Scan for the cell matching the given text and deliver its (x, y) coordinate at center. 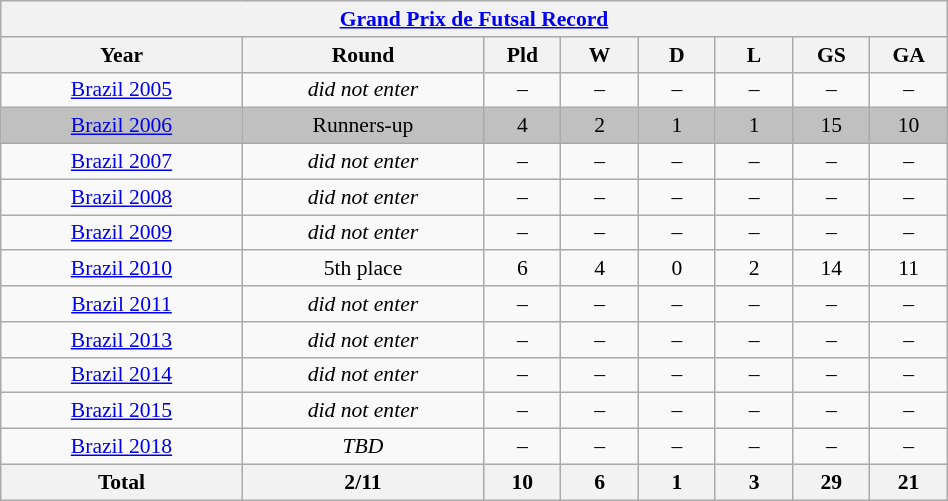
Brazil 2013 (122, 340)
Year (122, 55)
15 (832, 126)
L (754, 55)
Brazil 2006 (122, 126)
14 (832, 269)
Brazil 2005 (122, 90)
Brazil 2007 (122, 162)
Brazil 2015 (122, 411)
Brazil 2011 (122, 304)
GS (832, 55)
Brazil 2010 (122, 269)
3 (754, 482)
Brazil 2014 (122, 375)
Pld (522, 55)
Runners-up (362, 126)
Grand Prix de Futsal Record (474, 19)
5th place (362, 269)
Brazil 2018 (122, 447)
Brazil 2009 (122, 233)
D (676, 55)
Round (362, 55)
Brazil 2008 (122, 197)
29 (832, 482)
2/11 (362, 482)
GA (908, 55)
0 (676, 269)
11 (908, 269)
W (600, 55)
21 (908, 482)
TBD (362, 447)
Total (122, 482)
